Return (X, Y) of the center of cell containing provided text 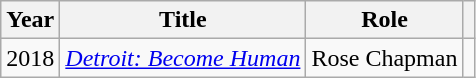
Rose Chapman (384, 58)
Detroit: Become Human (183, 58)
Title (183, 20)
2018 (30, 58)
Role (384, 20)
Year (30, 20)
